For the text-containing cell, return its midpoint in (x, y) coordinate format. 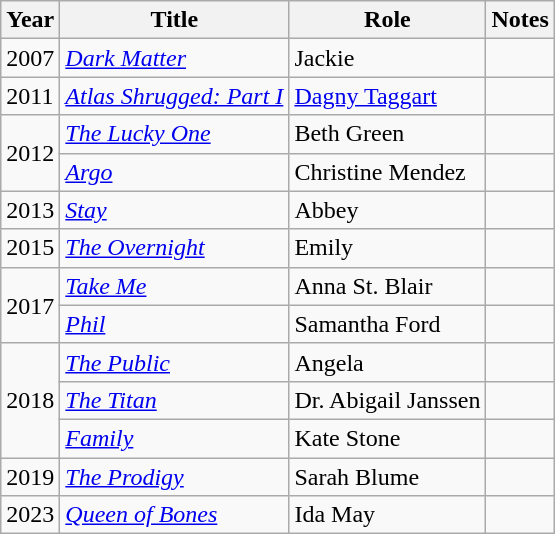
2017 (30, 305)
Kate Stone (388, 438)
Dr. Abigail Janssen (388, 400)
2011 (30, 96)
Year (30, 20)
Anna St. Blair (388, 286)
2007 (30, 58)
2023 (30, 515)
Atlas Shrugged: Part I (174, 96)
The Prodigy (174, 477)
Dagny Taggart (388, 96)
Angela (388, 362)
Stay (174, 210)
Christine Mendez (388, 172)
Argo (174, 172)
Queen of Bones (174, 515)
Sarah Blume (388, 477)
The Titan (174, 400)
Role (388, 20)
2012 (30, 153)
Samantha Ford (388, 324)
The Lucky One (174, 134)
Family (174, 438)
Dark Matter (174, 58)
Emily (388, 248)
2018 (30, 400)
Beth Green (388, 134)
Abbey (388, 210)
The Overnight (174, 248)
2019 (30, 477)
The Public (174, 362)
2013 (30, 210)
Jackie (388, 58)
2015 (30, 248)
Notes (520, 20)
Ida May (388, 515)
Take Me (174, 286)
Title (174, 20)
Phil (174, 324)
